Locate the cell with the specified text and output its (X, Y) center coordinate. 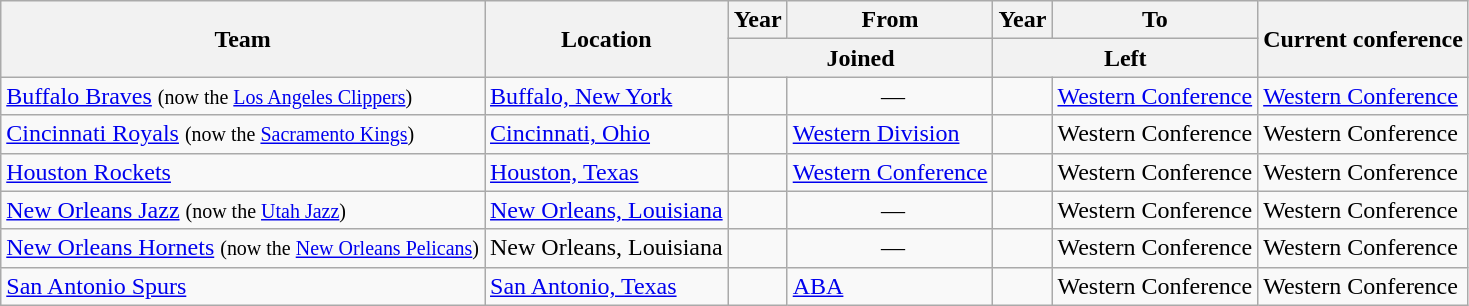
Buffalo, New York (606, 96)
New Orleans Hornets (now the New Orleans Pelicans) (243, 248)
Cincinnati, Ohio (606, 134)
Current conference (1364, 39)
ABA (890, 286)
Joined (860, 58)
San Antonio, Texas (606, 286)
To (1155, 20)
Houston, Texas (606, 172)
Cincinnati Royals (now the Sacramento Kings) (243, 134)
Left (1126, 58)
From (890, 20)
San Antonio Spurs (243, 286)
Houston Rockets (243, 172)
Buffalo Braves (now the Los Angeles Clippers) (243, 96)
New Orleans Jazz (now the Utah Jazz) (243, 210)
Location (606, 39)
Team (243, 39)
Western Division (890, 134)
